Pinpoint the cell where the given text exists, returning its [x, y] midpoint coordinate. 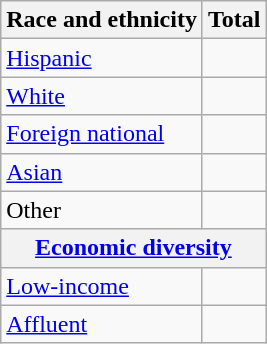
Low-income [102, 286]
Other [102, 210]
Race and ethnicity [102, 20]
Asian [102, 172]
Hispanic [102, 58]
Total [234, 20]
Foreign national [102, 134]
White [102, 96]
Affluent [102, 324]
Economic diversity [134, 248]
